Output the [x, y] coordinate of the center of the cell containing the given text.  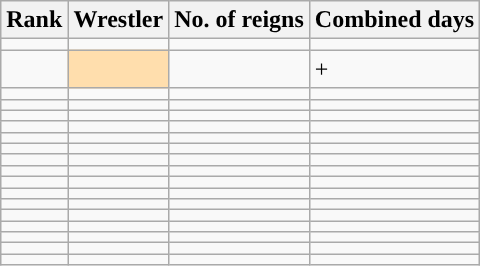
+ [394, 69]
Combined days [394, 20]
Wrestler [118, 20]
Rank [34, 20]
No. of reigns [240, 20]
